Locate the cell with the specified text and output its [x, y] center coordinate. 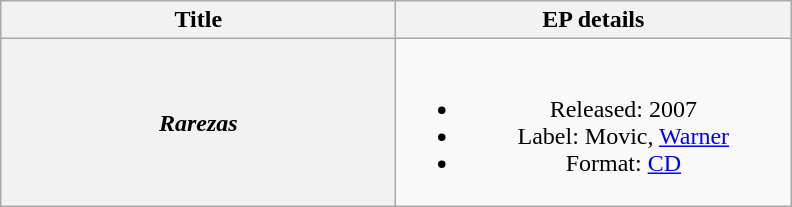
Released: 2007Label: Movic, WarnerFormat: CD [594, 122]
Title [198, 20]
Rarezas [198, 122]
EP details [594, 20]
